Return the [x, y] coordinate for the center point of the cell that contains the specified text.  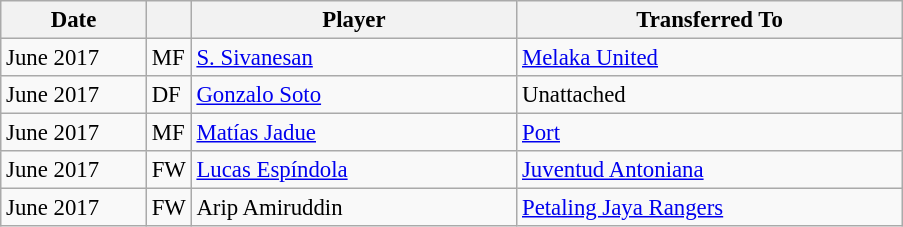
Gonzalo Soto [354, 95]
Unattached [710, 95]
Port [710, 133]
Arip Amiruddin [354, 208]
S. Sivanesan [354, 58]
Juventud Antoniana [710, 170]
Melaka United [710, 58]
Date [74, 20]
Matías Jadue [354, 133]
Lucas Espíndola [354, 170]
Petaling Jaya Rangers [710, 208]
DF [168, 95]
Player [354, 20]
Transferred To [710, 20]
